Return (X, Y) of the center of cell containing provided text 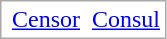
Consul (126, 19)
Censor (46, 19)
